Identify which cell holds the provided text, then report its (x, y) central coordinate. 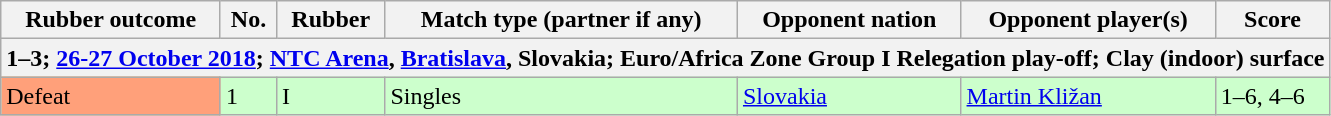
Opponent player(s) (1088, 20)
Slovakia (849, 96)
Score (1272, 20)
No. (248, 20)
1–6, 4–6 (1272, 96)
Rubber outcome (111, 20)
Match type (partner if any) (562, 20)
Opponent nation (849, 20)
Defeat (111, 96)
1–3; 26-27 October 2018; NTC Arena, Bratislava, Slovakia; Euro/Africa Zone Group I Relegation play-off; Clay (indoor) surface (666, 58)
Singles (562, 96)
Martin Kližan (1088, 96)
Rubber (331, 20)
I (331, 96)
1 (248, 96)
